Detect which cell encompasses the target text, then output its (x, y) center coordinate. 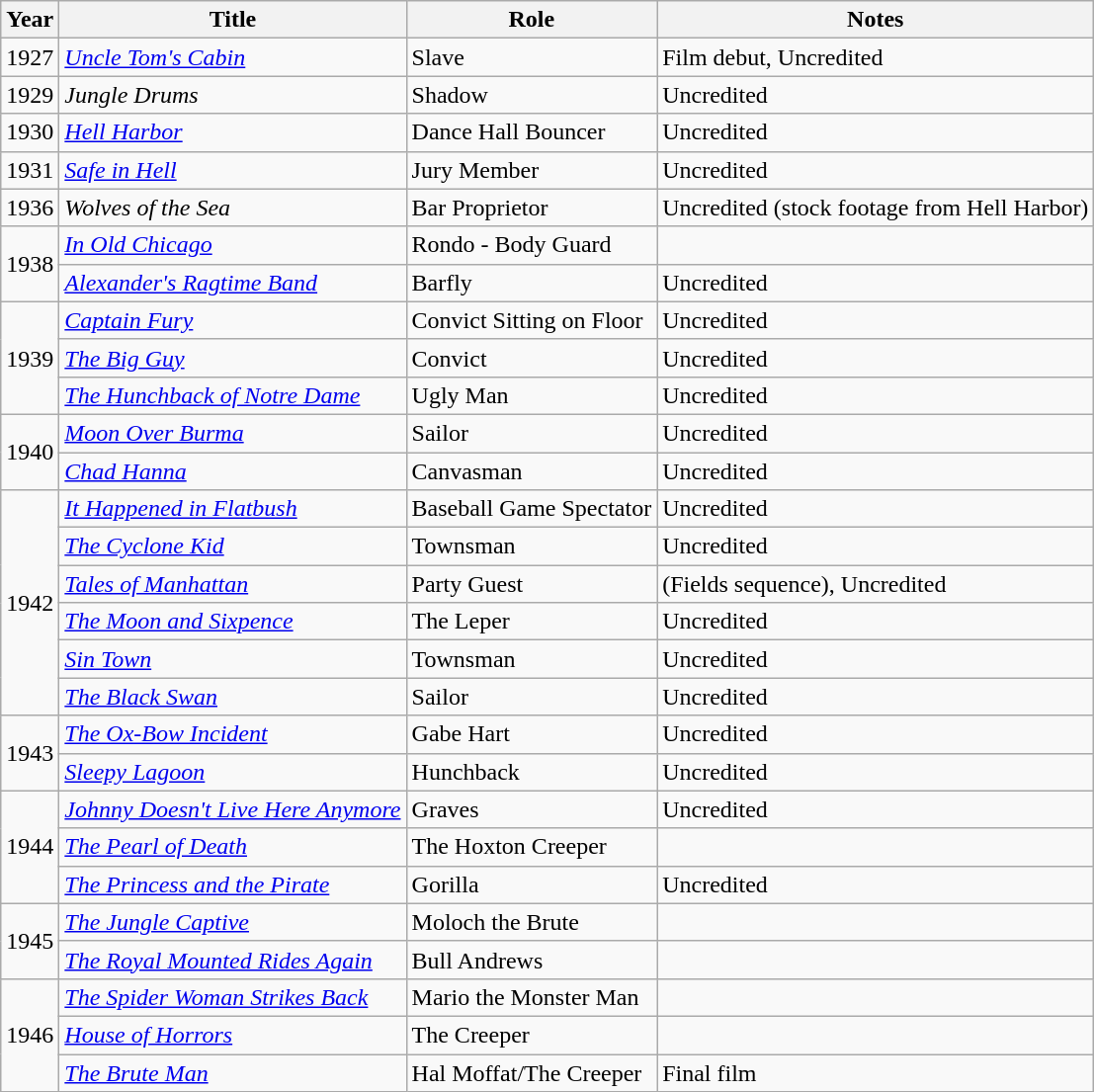
Hunchback (532, 772)
Slave (532, 57)
The Hunchback of Notre Dame (233, 395)
Dance Hall Bouncer (532, 132)
Convict Sitting on Floor (532, 320)
Rondo - Body Guard (532, 245)
The Jungle Captive (233, 922)
The Princess and the Pirate (233, 884)
Chad Hanna (233, 471)
1938 (30, 264)
1940 (30, 452)
The Spider Woman Strikes Back (233, 997)
1930 (30, 132)
Canvasman (532, 471)
Jury Member (532, 170)
It Happened in Flatbush (233, 509)
Party Guest (532, 584)
In Old Chicago (233, 245)
Jungle Drums (233, 95)
Bull Andrews (532, 960)
Mario the Monster Man (532, 997)
Graves (532, 809)
The Ox-Bow Incident (233, 734)
The Pearl of Death (233, 847)
Uncredited (stock footage from Hell Harbor) (876, 208)
Hell Harbor (233, 132)
Safe in Hell (233, 170)
Moloch the Brute (532, 922)
The Creeper (532, 1035)
Notes (876, 20)
(Fields sequence), Uncredited (876, 584)
Uncle Tom's Cabin (233, 57)
1943 (30, 753)
The Cyclone Kid (233, 546)
Year (30, 20)
Bar Proprietor (532, 208)
1927 (30, 57)
1939 (30, 358)
The Hoxton Creeper (532, 847)
The Brute Man (233, 1072)
1944 (30, 847)
Title (233, 20)
Shadow (532, 95)
1942 (30, 603)
The Moon and Sixpence (233, 622)
Film debut, Uncredited (876, 57)
1931 (30, 170)
Tales of Manhattan (233, 584)
Wolves of the Sea (233, 208)
House of Horrors (233, 1035)
1945 (30, 941)
1929 (30, 95)
The Leper (532, 622)
Alexander's Ragtime Band (233, 283)
Hal Moffat/The Creeper (532, 1072)
Sin Town (233, 659)
Baseball Game Spectator (532, 509)
Captain Fury (233, 320)
Gorilla (532, 884)
The Black Swan (233, 697)
Sleepy Lagoon (233, 772)
1946 (30, 1035)
Gabe Hart (532, 734)
The Big Guy (233, 358)
Moon Over Burma (233, 433)
Ugly Man (532, 395)
1936 (30, 208)
Role (532, 20)
Barfly (532, 283)
Johnny Doesn't Live Here Anymore (233, 809)
Final film (876, 1072)
Convict (532, 358)
The Royal Mounted Rides Again (233, 960)
